Pinpoint the cell where the given text exists, returning its (x, y) midpoint coordinate. 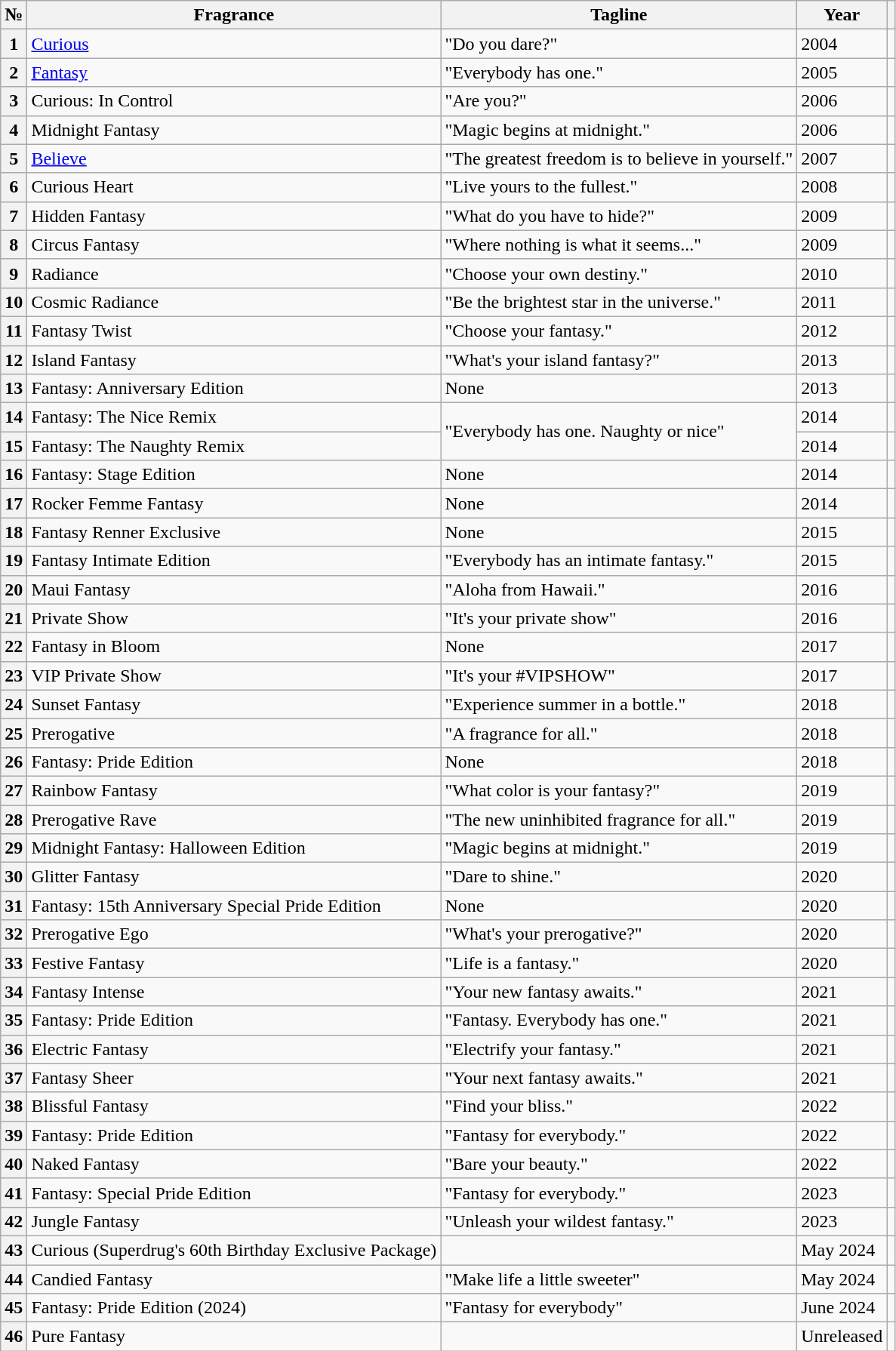
"Do you dare?" (619, 44)
"Your new fantasy awaits." (619, 992)
"What's your prerogative?" (619, 934)
Fantasy Intimate Edition (234, 561)
Glitter Fantasy (234, 877)
"Live yours to the fullest." (619, 187)
Fantasy: Stage Edition (234, 475)
38 (14, 1106)
"Aloha from Hawaii." (619, 589)
44 (14, 1279)
Tagline (619, 15)
21 (14, 618)
13 (14, 389)
Hidden Fantasy (234, 216)
"Dare to shine." (619, 877)
39 (14, 1135)
Cosmic Radiance (234, 302)
"Everybody has one." (619, 72)
9 (14, 273)
5 (14, 158)
"Make life a little sweeter" (619, 1279)
2011 (842, 302)
35 (14, 1020)
"The new uninhibited fragrance for all." (619, 819)
20 (14, 589)
41 (14, 1193)
24 (14, 704)
"Where nothing is what it seems..." (619, 245)
"What do you have to hide?" (619, 216)
"Everybody has an intimate fantasy." (619, 561)
"What color is your fantasy?" (619, 790)
Believe (234, 158)
14 (14, 417)
"Be the brightest star in the universe." (619, 302)
25 (14, 733)
45 (14, 1308)
27 (14, 790)
3 (14, 101)
33 (14, 963)
Pure Fantasy (234, 1337)
46 (14, 1337)
"A fragrance for all." (619, 733)
26 (14, 762)
17 (14, 503)
6 (14, 187)
34 (14, 992)
31 (14, 906)
Prerogative Rave (234, 819)
2007 (842, 158)
"Electrify your fantasy." (619, 1049)
Fantasy: Special Pride Edition (234, 1193)
30 (14, 877)
"Your next fantasy awaits." (619, 1078)
Curious: In Control (234, 101)
Fantasy (234, 72)
22 (14, 647)
Jungle Fantasy (234, 1221)
Unreleased (842, 1337)
"Choose your own destiny." (619, 273)
Naked Fantasy (234, 1164)
"Fantasy for everybody" (619, 1308)
№ (14, 15)
4 (14, 130)
VIP Private Show (234, 675)
Fantasy Intense (234, 992)
10 (14, 302)
"Everybody has one. Naughty or nice" (619, 432)
Festive Fantasy (234, 963)
16 (14, 475)
40 (14, 1164)
Year (842, 15)
Fantasy: 15th Anniversary Special Pride Edition (234, 906)
2004 (842, 44)
Radiance (234, 273)
18 (14, 532)
Private Show (234, 618)
Electric Fantasy (234, 1049)
"Unleash your wildest fantasy." (619, 1221)
Fragrance (234, 15)
29 (14, 848)
2005 (842, 72)
8 (14, 245)
Rocker Femme Fantasy (234, 503)
Curious Heart (234, 187)
"The greatest freedom is to believe in yourself." (619, 158)
"What's your island fantasy?" (619, 360)
Midnight Fantasy: Halloween Edition (234, 848)
"Are you?" (619, 101)
Rainbow Fantasy (234, 790)
2 (14, 72)
Sunset Fantasy (234, 704)
"Fantasy. Everybody has one." (619, 1020)
"It's your #VIPSHOW" (619, 675)
Fantasy: Pride Edition (2024) (234, 1308)
"Experience summer in a bottle." (619, 704)
7 (14, 216)
Fantasy: The Nice Remix (234, 417)
19 (14, 561)
12 (14, 360)
Blissful Fantasy (234, 1106)
"It's your private show" (619, 618)
Fantasy: Anniversary Edition (234, 389)
1 (14, 44)
37 (14, 1078)
28 (14, 819)
42 (14, 1221)
43 (14, 1250)
Prerogative (234, 733)
2008 (842, 187)
Prerogative Ego (234, 934)
Maui Fantasy (234, 589)
"Bare your beauty." (619, 1164)
Fantasy Sheer (234, 1078)
Curious (Superdrug's 60th Birthday Exclusive Package) (234, 1250)
Island Fantasy (234, 360)
2012 (842, 331)
"Choose your fantasy." (619, 331)
Fantasy Renner Exclusive (234, 532)
11 (14, 331)
Fantasy in Bloom (234, 647)
32 (14, 934)
Candied Fantasy (234, 1279)
June 2024 (842, 1308)
2010 (842, 273)
Curious (234, 44)
36 (14, 1049)
Fantasy: The Naughty Remix (234, 446)
"Find your bliss." (619, 1106)
23 (14, 675)
15 (14, 446)
Midnight Fantasy (234, 130)
Fantasy Twist (234, 331)
Circus Fantasy (234, 245)
"Life is a fantasy." (619, 963)
